Extract the [X, Y] coordinate from the center of the cell holding the provided text.  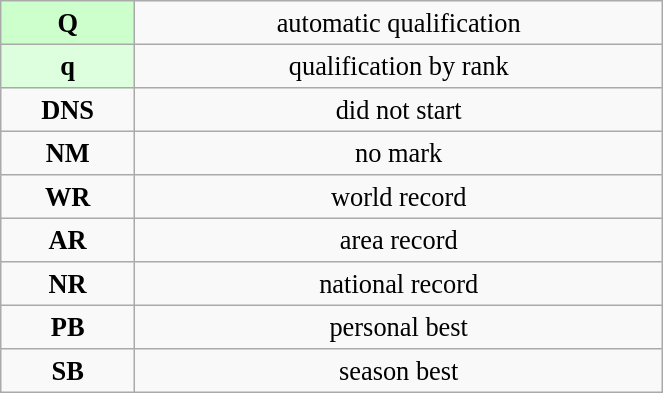
NM [68, 153]
qualification by rank [399, 66]
national record [399, 284]
NR [68, 284]
no mark [399, 153]
Q [68, 22]
q [68, 66]
automatic qualification [399, 22]
personal best [399, 327]
world record [399, 197]
did not start [399, 109]
area record [399, 240]
WR [68, 197]
SB [68, 371]
AR [68, 240]
season best [399, 371]
DNS [68, 109]
PB [68, 327]
